Locate the cell with the specified text and output its (x, y) center coordinate. 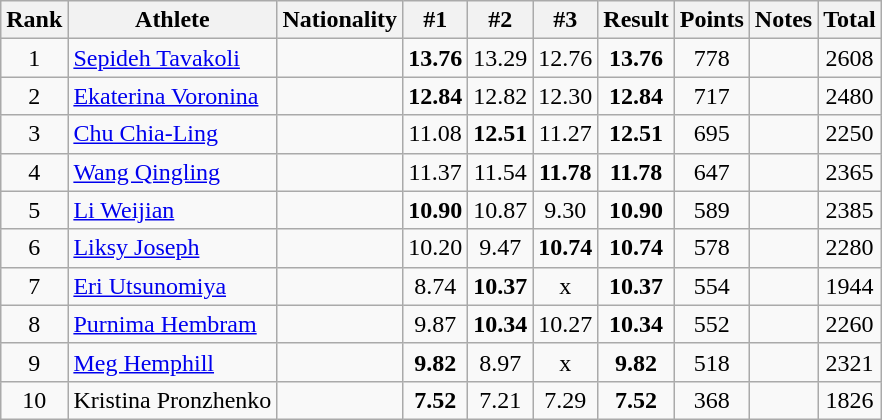
7.21 (500, 400)
11.54 (500, 172)
10 (34, 400)
2480 (850, 96)
8.74 (436, 286)
Eri Utsunomiya (172, 286)
Sepideh Tavakoli (172, 58)
Ekaterina Voronina (172, 96)
778 (712, 58)
9 (34, 362)
518 (712, 362)
1 (34, 58)
Nationality (340, 20)
Points (712, 20)
Rank (34, 20)
8 (34, 324)
Kristina Pronzhenko (172, 400)
11.37 (436, 172)
695 (712, 134)
7 (34, 286)
#2 (500, 20)
12.30 (566, 96)
2250 (850, 134)
2365 (850, 172)
8.97 (500, 362)
3 (34, 134)
Purnima Hembram (172, 324)
2 (34, 96)
Notes (783, 20)
Result (636, 20)
Chu Chia-Ling (172, 134)
4 (34, 172)
2260 (850, 324)
368 (712, 400)
12.76 (566, 58)
Meg Hemphill (172, 362)
552 (712, 324)
#3 (566, 20)
9.30 (566, 210)
9.87 (436, 324)
11.27 (566, 134)
10.27 (566, 324)
13.29 (500, 58)
Total (850, 20)
Athlete (172, 20)
2385 (850, 210)
554 (712, 286)
2280 (850, 248)
10.87 (500, 210)
12.82 (500, 96)
Wang Qingling (172, 172)
717 (712, 96)
Liksy Joseph (172, 248)
1826 (850, 400)
589 (712, 210)
5 (34, 210)
2608 (850, 58)
578 (712, 248)
Li Weijian (172, 210)
10.20 (436, 248)
11.08 (436, 134)
647 (712, 172)
9.47 (500, 248)
1944 (850, 286)
6 (34, 248)
2321 (850, 362)
#1 (436, 20)
7.29 (566, 400)
